Capture the cell that displays the provided text and extract its [x, y] central coordinate. 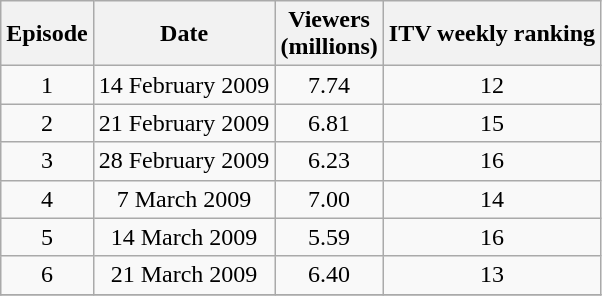
6.23 [329, 161]
7.00 [329, 199]
6.40 [329, 275]
6 [47, 275]
5 [47, 237]
5.59 [329, 237]
14 February 2009 [184, 85]
3 [47, 161]
13 [492, 275]
7 March 2009 [184, 199]
Episode [47, 34]
7.74 [329, 85]
1 [47, 85]
12 [492, 85]
ITV weekly ranking [492, 34]
21 March 2009 [184, 275]
15 [492, 123]
2 [47, 123]
28 February 2009 [184, 161]
Viewers(millions) [329, 34]
14 [492, 199]
21 February 2009 [184, 123]
14 March 2009 [184, 237]
6.81 [329, 123]
Date [184, 34]
4 [47, 199]
